Output the [X, Y] coordinate of the center of the cell containing the given text.  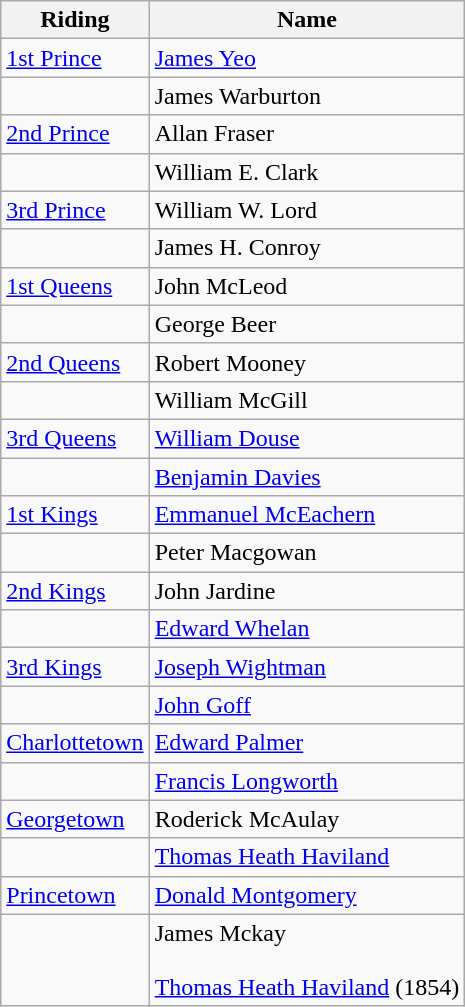
1st Prince [75, 58]
Benjamin Davies [307, 477]
John McLeod [307, 286]
Francis Longworth [307, 781]
Edward Whelan [307, 629]
Robert Mooney [307, 362]
William Douse [307, 438]
John Goff [307, 705]
Riding [75, 20]
William McGill [307, 400]
James Yeo [307, 58]
William E. Clark [307, 172]
1st Queens [75, 286]
James H. Conroy [307, 248]
William W. Lord [307, 210]
Thomas Heath Haviland [307, 857]
James Warburton [307, 96]
James Mckay Thomas Heath Haviland (1854) [307, 960]
2nd Kings [75, 591]
John Jardine [307, 591]
Donald Montgomery [307, 895]
Princetown [75, 895]
Peter Macgowan [307, 553]
Name [307, 20]
Roderick McAulay [307, 819]
1st Kings [75, 515]
3rd Kings [75, 667]
3rd Queens [75, 438]
Emmanuel McEachern [307, 515]
Edward Palmer [307, 743]
2nd Queens [75, 362]
2nd Prince [75, 134]
George Beer [307, 324]
Charlottetown [75, 743]
3rd Prince [75, 210]
Allan Fraser [307, 134]
Georgetown [75, 819]
Joseph Wightman [307, 667]
